Locate the cell with the specified text and output its [x, y] center coordinate. 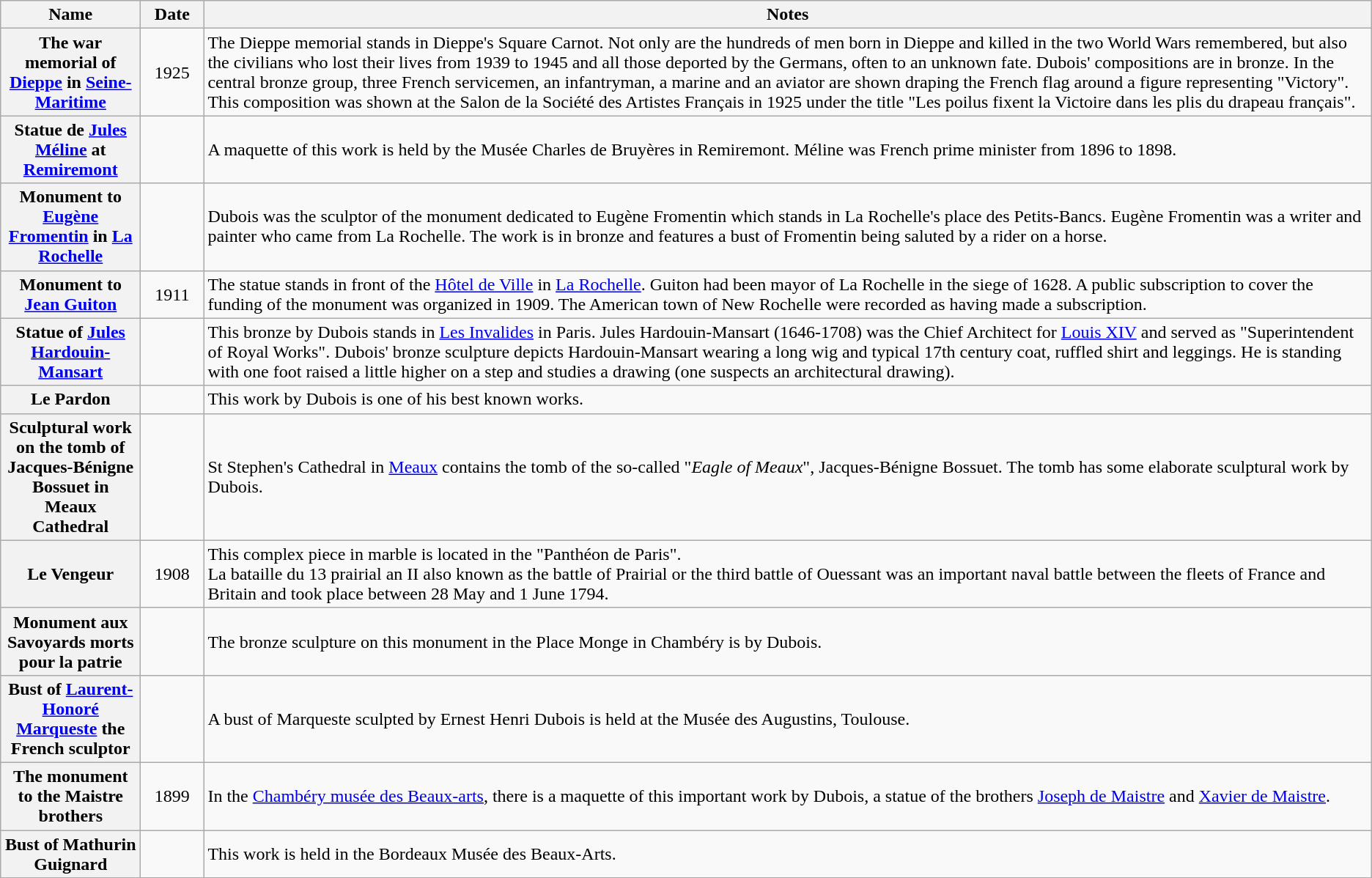
Bust of Laurent-Honoré Marqueste the French sculptor [70, 718]
Sculptural work on the tomb of Jacques-Bénigne Bossuet in Meaux Cathedral [70, 476]
The war memorial of Dieppe in Seine-Maritime [70, 72]
1925 [172, 72]
Monument to Jean Guiton [70, 295]
The bronze sculpture on this monument in the Place Monge in Chambéry is by Dubois. [787, 641]
A maquette of this work is held by the Musée Charles de Bruyères in Remiremont. Méline was French prime minister from 1896 to 1898. [787, 150]
1899 [172, 796]
Statue of Jules Hardouin-Mansart [70, 352]
Date [172, 15]
Statue de Jules Méline at Remiremont [70, 150]
A bust of Marqueste sculpted by Ernest Henri Dubois is held at the Musée des Augustins, Toulouse. [787, 718]
Monument to Eugène Fromentin in La Rochelle [70, 227]
1911 [172, 295]
The monument to the Maistre brothers [70, 796]
Notes [787, 15]
1908 [172, 574]
This work by Dubois is one of his best known works. [787, 399]
Monument aux Savoyards morts pour la patrie [70, 641]
Le Vengeur [70, 574]
Le Pardon [70, 399]
Bust of Mathurin Guignard [70, 853]
This work is held in the Bordeaux Musée des Beaux-Arts. [787, 853]
Name [70, 15]
